Scan for the cell matching the given text and deliver its [x, y] coordinate at center. 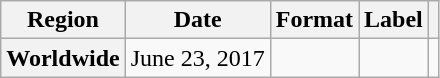
Label [394, 20]
Date [198, 20]
Worldwide [63, 58]
Format [314, 20]
June 23, 2017 [198, 58]
Region [63, 20]
